Detect which cell encompasses the target text, then output its (x, y) center coordinate. 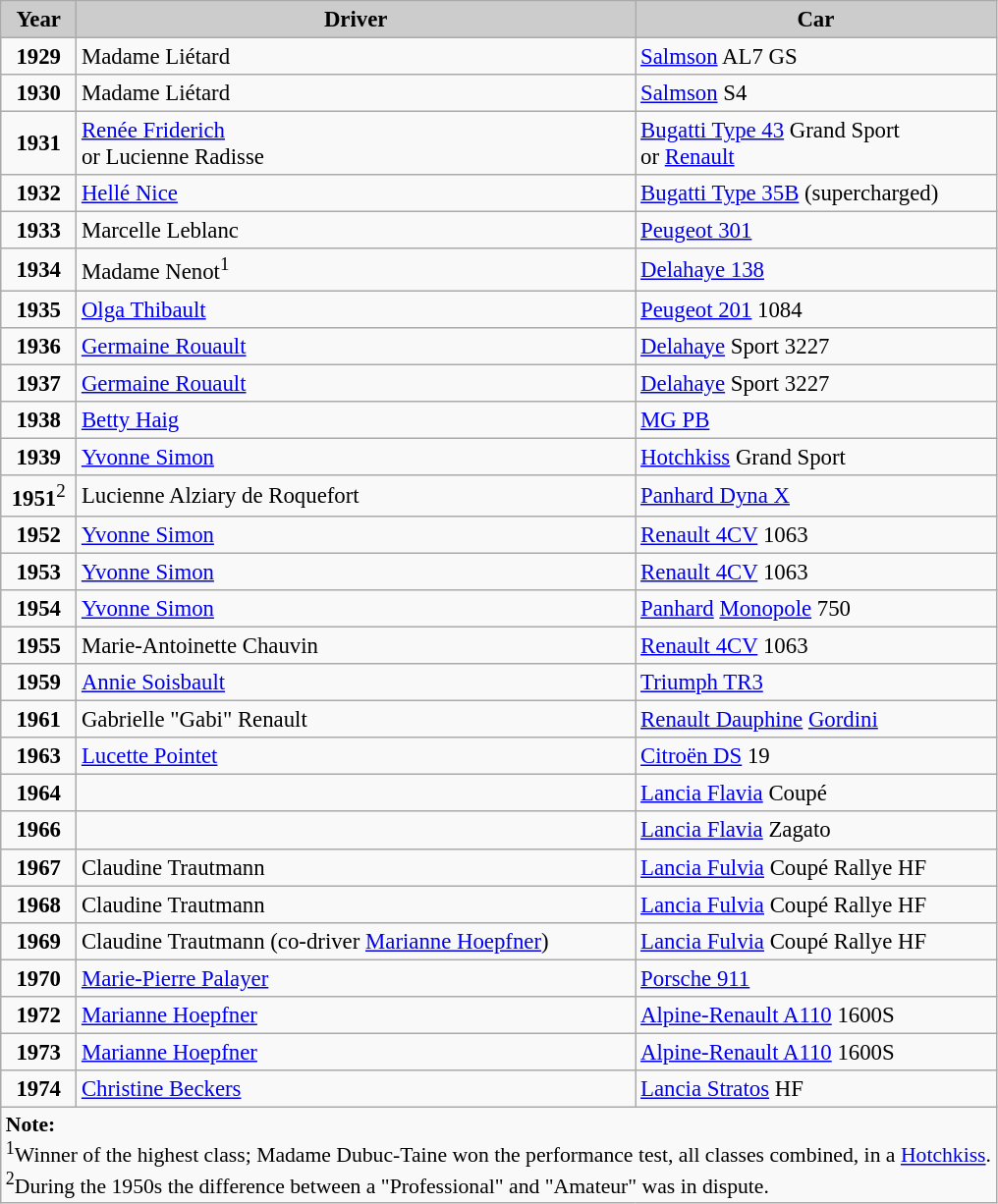
1954 (39, 609)
Marcelle Leblanc (356, 231)
1966 (39, 831)
1967 (39, 867)
Annie Soisbault (356, 683)
Citroën DS 19 (815, 756)
Hellé Nice (356, 193)
Triumph TR3 (815, 683)
1931 (39, 143)
Bugatti Type 35B (supercharged) (815, 193)
Car (815, 20)
Claudine Trautmann (co-driver Marianne Hoepfner) (356, 941)
1953 (39, 572)
Driver (356, 20)
Lancia Flavia Zagato (815, 831)
Salmson S4 (815, 93)
1939 (39, 457)
Betty Haig (356, 419)
Gabrielle "Gabi" Renault (356, 720)
1961 (39, 720)
Lancia Stratos HF (815, 1089)
1952 (39, 535)
Delahaye 138 (815, 270)
MG PB (815, 419)
1973 (39, 1052)
Hotchkiss Grand Sport (815, 457)
1970 (39, 978)
Christine Beckers (356, 1089)
Panhard Dyna X (815, 496)
1935 (39, 309)
Year (39, 20)
1936 (39, 346)
1968 (39, 904)
Olga Thibault (356, 309)
1974 (39, 1089)
Renée Friderich or Lucienne Radisse (356, 143)
Panhard Monopole 750 (815, 609)
1933 (39, 231)
Peugeot 301 (815, 231)
1929 (39, 57)
Porsche 911 (815, 978)
1955 (39, 646)
1963 (39, 756)
1932 (39, 193)
19512 (39, 496)
1964 (39, 794)
Renault Dauphine Gordini (815, 720)
Madame Nenot1 (356, 270)
1938 (39, 419)
1972 (39, 1015)
Peugeot 201 1084 (815, 309)
1937 (39, 383)
1959 (39, 683)
1969 (39, 941)
Lancia Flavia Coupé (815, 794)
1934 (39, 270)
Marie-Pierre Palayer (356, 978)
Marie-Antoinette Chauvin (356, 646)
1930 (39, 93)
Lucienne Alziary de Roquefort (356, 496)
Bugatti Type 43 Grand Sport or Renault (815, 143)
Salmson AL7 GS (815, 57)
Lucette Pointet (356, 756)
